Return (x, y) of the center of cell containing provided text 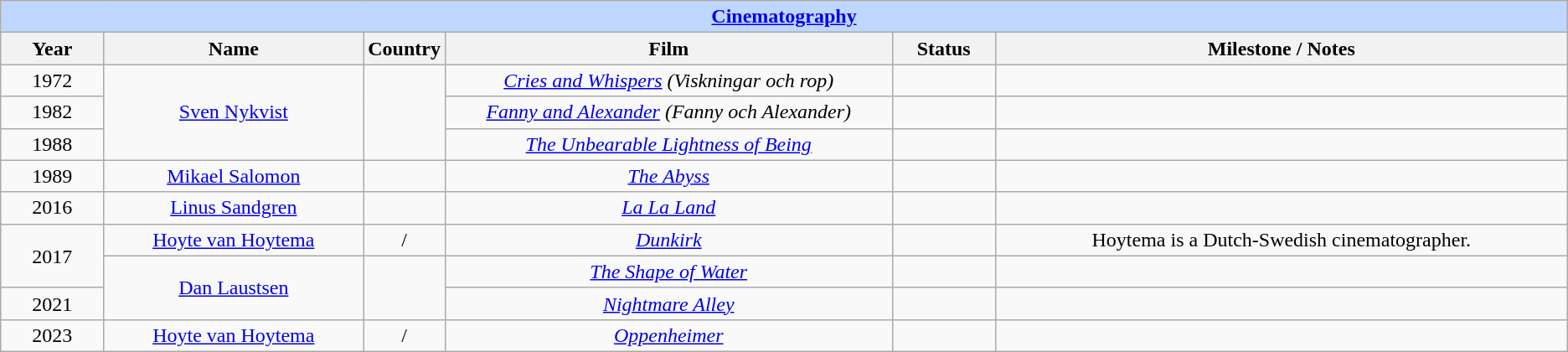
2016 (52, 208)
Status (943, 49)
2021 (52, 303)
Nightmare Alley (668, 303)
Name (234, 49)
Milestone / Notes (1282, 49)
1982 (52, 112)
Year (52, 49)
Cries and Whispers (Viskningar och rop) (668, 80)
Film (668, 49)
Hoytema is a Dutch-Swedish cinematographer. (1282, 240)
1988 (52, 144)
The Unbearable Lightness of Being (668, 144)
The Abyss (668, 176)
2017 (52, 256)
Oppenheimer (668, 335)
La La Land (668, 208)
Cinematography (784, 17)
Dan Laustsen (234, 287)
2023 (52, 335)
1972 (52, 80)
Country (405, 49)
Fanny and Alexander (Fanny och Alexander) (668, 112)
1989 (52, 176)
The Shape of Water (668, 272)
Linus Sandgren (234, 208)
Dunkirk (668, 240)
Sven Nykvist (234, 112)
Mikael Salomon (234, 176)
